Search for the cell housing the specified text and yield its (X, Y) center coordinate. 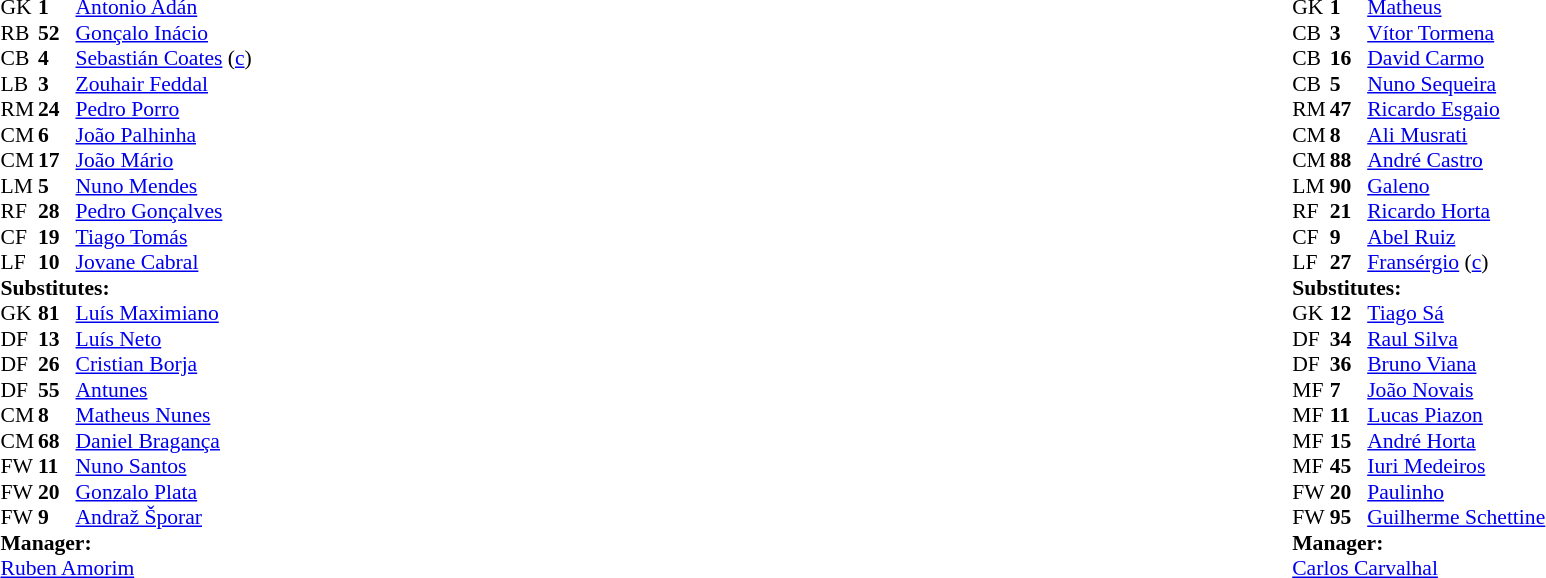
Matheus Nunes (164, 415)
Luís Neto (164, 339)
47 (1349, 109)
Gonçalo Inácio (164, 33)
Ricardo Horta (1456, 211)
88 (1349, 161)
Antunes (164, 390)
55 (57, 390)
Nuno Sequeira (1456, 84)
17 (57, 161)
Pedro Gonçalves (164, 211)
16 (1349, 59)
Raul Silva (1456, 339)
Guilherme Schettine (1456, 517)
Abel Ruiz (1456, 237)
Andraž Šporar (164, 517)
13 (57, 339)
Gonzalo Plata (164, 492)
André Horta (1456, 441)
Nuno Santos (164, 467)
24 (57, 109)
Iuri Medeiros (1456, 467)
90 (1349, 186)
36 (1349, 365)
4 (57, 59)
Galeno (1456, 186)
10 (57, 263)
27 (1349, 263)
21 (1349, 211)
LB (19, 84)
7 (1349, 390)
52 (57, 33)
Ricardo Esgaio (1456, 109)
Luís Maximiano (164, 313)
David Carmo (1456, 59)
RB (19, 33)
Tiago Tomás (164, 237)
Sebastián Coates (c) (164, 59)
Pedro Porro (164, 109)
45 (1349, 467)
Tiago Sá (1456, 313)
Nuno Mendes (164, 186)
6 (57, 135)
Jovane Cabral (164, 263)
26 (57, 365)
68 (57, 441)
28 (57, 211)
Ali Musrati (1456, 135)
Zouhair Feddal (164, 84)
Vítor Tormena (1456, 33)
Lucas Piazon (1456, 415)
João Palhinha (164, 135)
34 (1349, 339)
Bruno Viana (1456, 365)
12 (1349, 313)
15 (1349, 441)
João Novais (1456, 390)
André Castro (1456, 161)
Daniel Bragança (164, 441)
95 (1349, 517)
19 (57, 237)
Paulinho (1456, 492)
81 (57, 313)
Fransérgio (c) (1456, 263)
João Mário (164, 161)
Cristian Borja (164, 365)
